Pinpoint the cell where the given text exists, returning its [X, Y] midpoint coordinate. 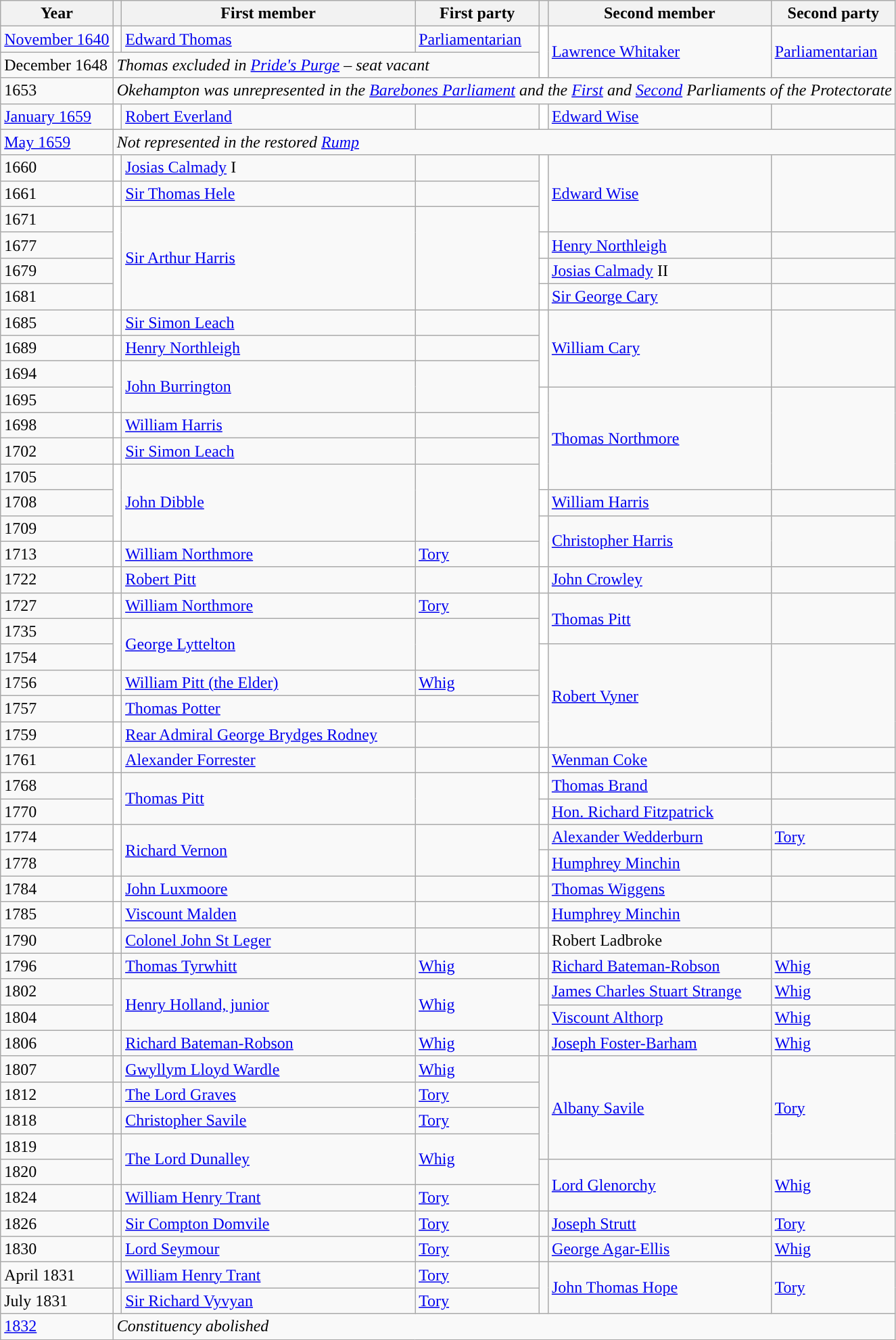
1819 [57, 1147]
1818 [57, 1120]
1832 [57, 1326]
Lord Glenorchy [659, 1185]
July 1831 [57, 1301]
John Luxmoore [268, 889]
1770 [57, 812]
James Charles Stuart Strange [659, 992]
Richard Vernon [268, 850]
1768 [57, 786]
Josias Calmady II [659, 271]
Not represented in the restored Rump [504, 142]
1708 [57, 503]
Thomas Northmore [659, 438]
Joseph Foster-Barham [659, 1043]
1784 [57, 889]
Sir George Cary [659, 296]
1774 [57, 837]
1790 [57, 940]
1698 [57, 425]
Second party [833, 14]
Hon. Richard Fitzpatrick [659, 812]
1660 [57, 168]
Christopher Harris [659, 541]
1722 [57, 580]
Alexander Forrester [268, 760]
1824 [57, 1198]
1685 [57, 323]
William Cary [659, 348]
1804 [57, 1017]
Colonel John St Leger [268, 940]
1679 [57, 271]
1689 [57, 348]
1759 [57, 734]
George Agar-Ellis [659, 1249]
The Lord Dunalley [268, 1159]
Second member [659, 14]
Robert Vyner [659, 695]
Sir Arthur Harris [268, 258]
Viscount Althorp [659, 1017]
Robert Ladbroke [659, 940]
1754 [57, 657]
1702 [57, 451]
Lawrence Whitaker [659, 52]
Okehampton was unrepresented in the Barebones Parliament and the First and Second Parliaments of the Protectorate [504, 91]
Robert Everland [268, 116]
1826 [57, 1224]
1785 [57, 915]
1713 [57, 554]
Lord Seymour [268, 1249]
Christopher Savile [268, 1120]
First party [477, 14]
1705 [57, 477]
Wenman Coke [659, 760]
1812 [57, 1094]
John Burrington [268, 387]
Year [57, 14]
1757 [57, 708]
First member [268, 14]
Constituency abolished [504, 1326]
1807 [57, 1069]
1806 [57, 1043]
Thomas excluded in Pride's Purge – seat vacant [326, 65]
Albany Savile [659, 1107]
Sir Compton Domvile [268, 1224]
Rear Admiral George Brydges Rodney [268, 734]
1727 [57, 605]
November 1640 [57, 39]
Robert Pitt [268, 580]
1671 [57, 219]
1709 [57, 528]
1796 [57, 966]
1695 [57, 400]
1735 [57, 631]
December 1648 [57, 65]
1820 [57, 1172]
1653 [57, 91]
Henry Holland, junior [268, 1004]
1830 [57, 1249]
1802 [57, 992]
Thomas Wiggens [659, 889]
Gwyllym Lloyd Wardle [268, 1069]
Edward Thomas [268, 39]
Thomas Tyrwhitt [268, 966]
George Lyttelton [268, 644]
1756 [57, 683]
1661 [57, 193]
Viscount Malden [268, 915]
May 1659 [57, 142]
Thomas Potter [268, 708]
April 1831 [57, 1275]
January 1659 [57, 116]
Josias Calmady I [268, 168]
Alexander Wedderburn [659, 837]
Thomas Brand [659, 786]
The Lord Graves [268, 1094]
William Pitt (the Elder) [268, 683]
1761 [57, 760]
Sir Richard Vyvyan [268, 1301]
Sir Thomas Hele [268, 193]
John Crowley [659, 580]
1778 [57, 863]
John Dibble [268, 503]
Joseph Strutt [659, 1224]
1694 [57, 374]
1677 [57, 245]
1681 [57, 296]
John Thomas Hope [659, 1288]
